Find where the given text appears and provide that cell's center as [x, y] coordinate. 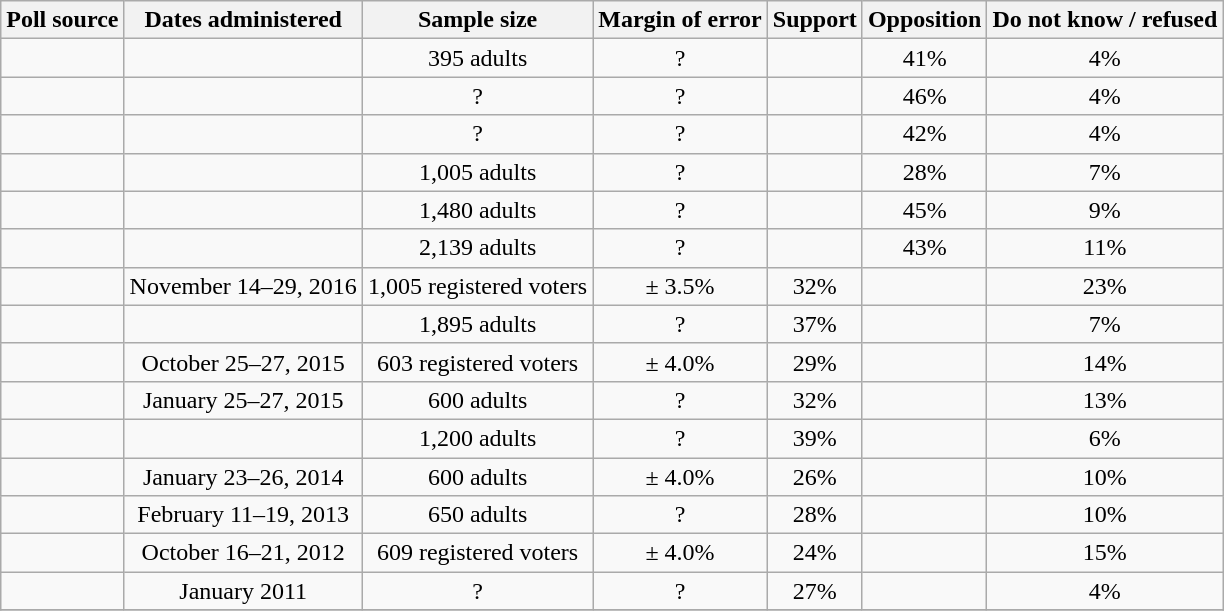
1,005 adults [477, 172]
2,139 adults [477, 248]
29% [814, 362]
14% [1105, 362]
609 registered voters [477, 553]
Do not know / refused [1105, 20]
November 14–29, 2016 [243, 286]
Dates administered [243, 20]
27% [814, 591]
24% [814, 553]
Poll source [62, 20]
43% [924, 248]
1,200 adults [477, 438]
13% [1105, 400]
46% [924, 96]
39% [814, 438]
395 adults [477, 58]
January 23–26, 2014 [243, 477]
6% [1105, 438]
1,480 adults [477, 210]
Support [814, 20]
23% [1105, 286]
650 adults [477, 515]
February 11–19, 2013 [243, 515]
Sample size [477, 20]
11% [1105, 248]
603 registered voters [477, 362]
Margin of error [680, 20]
October 25–27, 2015 [243, 362]
± 3.5% [680, 286]
15% [1105, 553]
January 2011 [243, 591]
37% [814, 324]
October 16–21, 2012 [243, 553]
41% [924, 58]
1,005 registered voters [477, 286]
1,895 adults [477, 324]
January 25–27, 2015 [243, 400]
42% [924, 134]
Opposition [924, 20]
45% [924, 210]
9% [1105, 210]
26% [814, 477]
